Detect which cell encompasses the target text, then output its (X, Y) center coordinate. 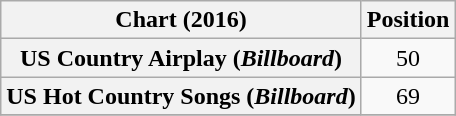
Chart (2016) (181, 20)
Position (408, 20)
US Country Airplay (Billboard) (181, 58)
69 (408, 96)
50 (408, 58)
US Hot Country Songs (Billboard) (181, 96)
